From the cell containing the given text, extract its center point as [X, Y] coordinate. 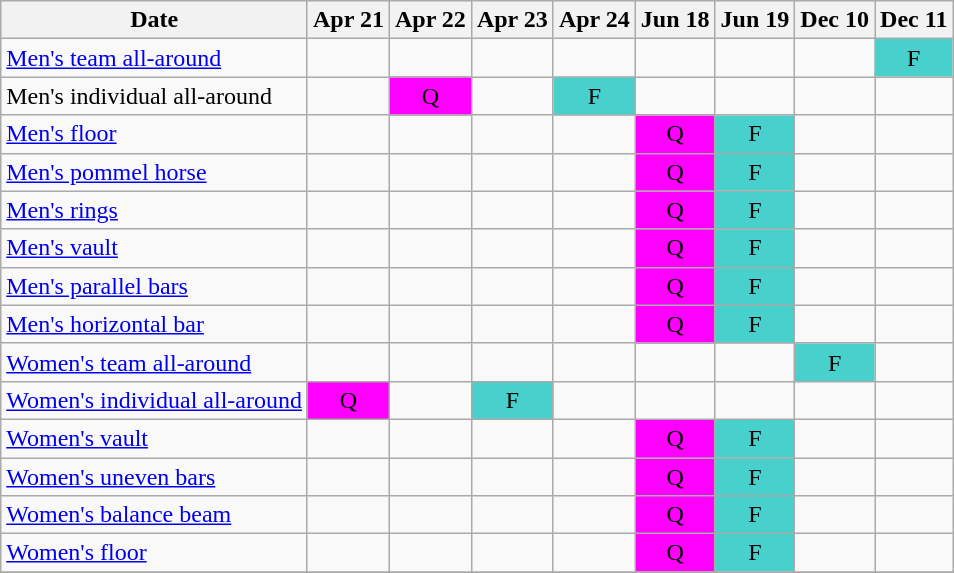
Men's team all-around [154, 58]
Jun 19 [755, 20]
Men's parallel bars [154, 286]
Men's pommel horse [154, 172]
Dec 10 [835, 20]
Women's individual all-around [154, 400]
Dec 11 [914, 20]
Women's floor [154, 553]
Apr 24 [594, 20]
Apr 21 [348, 20]
Women's team all-around [154, 362]
Date [154, 20]
Women's vault [154, 438]
Men's horizontal bar [154, 324]
Apr 22 [430, 20]
Apr 23 [512, 20]
Men's floor [154, 134]
Women's uneven bars [154, 477]
Jun 18 [675, 20]
Men's vault [154, 248]
Men's individual all-around [154, 96]
Women's balance beam [154, 515]
Men's rings [154, 210]
